Determine the (x, y) coordinate at the center of the cell enclosing the given text.  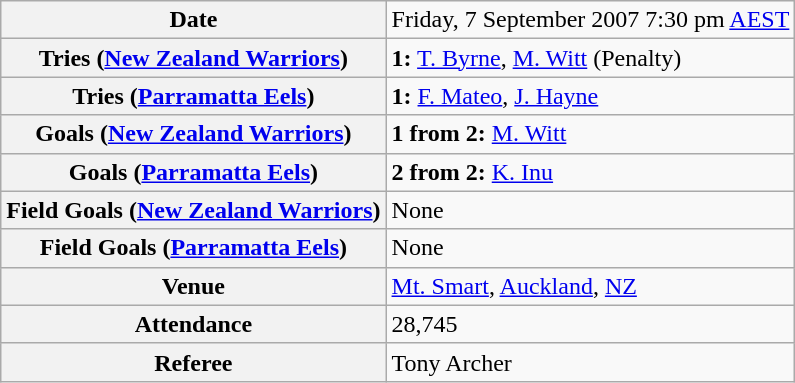
Attendance (194, 324)
Date (194, 20)
28,745 (590, 324)
Referee (194, 362)
2 from 2: K. Inu (590, 172)
Tries (Parramatta Eels) (194, 96)
Tony Archer (590, 362)
Field Goals (New Zealand Warriors) (194, 210)
Mt. Smart, Auckland, NZ (590, 286)
Goals (Parramatta Eels) (194, 172)
Venue (194, 286)
1: F. Mateo, J. Hayne (590, 96)
Friday, 7 September 2007 7:30 pm AEST (590, 20)
1 from 2: M. Witt (590, 134)
Field Goals (Parramatta Eels) (194, 248)
Tries (New Zealand Warriors) (194, 58)
Goals (New Zealand Warriors) (194, 134)
1: T. Byrne, M. Witt (Penalty) (590, 58)
